Extract the [x, y] coordinate from the center of the cell holding the provided text.  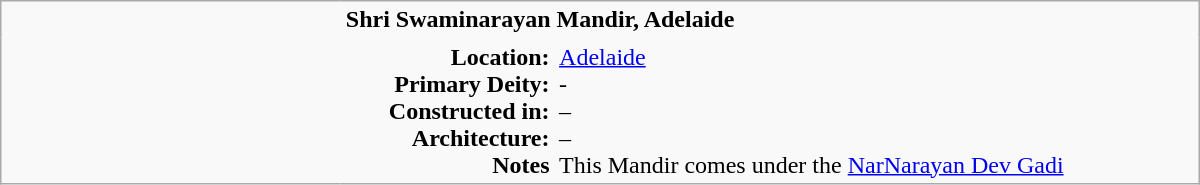
Adelaide - – – This Mandir comes under the NarNarayan Dev Gadi [876, 110]
Shri Swaminarayan Mandir, Adelaide [770, 20]
Location: Primary Deity:Constructed in:Architecture:Notes [448, 110]
